Detect which cell encompasses the target text, then output its (x, y) center coordinate. 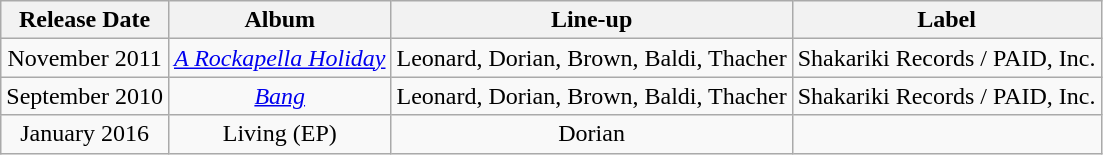
Release Date (85, 20)
Living (EP) (280, 134)
November 2011 (85, 58)
Bang (280, 96)
Line-up (592, 20)
Label (946, 20)
Dorian (592, 134)
September 2010 (85, 96)
A Rockapella Holiday (280, 58)
Album (280, 20)
January 2016 (85, 134)
